Scan for the cell matching the given text and deliver its [X, Y] coordinate at center. 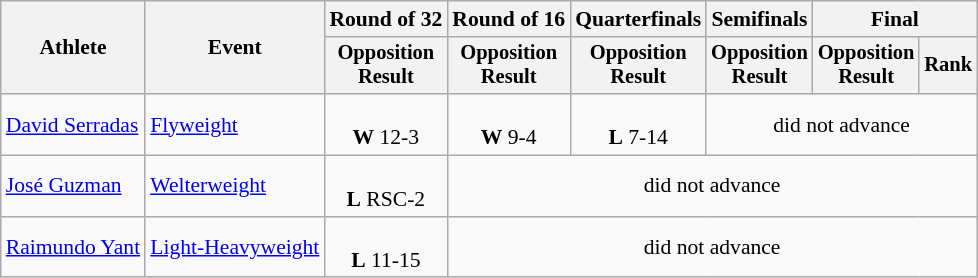
Athlete [73, 48]
L 7-14 [638, 124]
José Guzman [73, 186]
L 11-15 [386, 248]
Event [234, 48]
W 12-3 [386, 124]
Round of 32 [386, 19]
Welterweight [234, 186]
Quarterfinals [638, 19]
Light-Heavyweight [234, 248]
Flyweight [234, 124]
W 9-4 [508, 124]
David Serradas [73, 124]
Semifinals [760, 19]
L RSC-2 [386, 186]
Final [895, 19]
Round of 16 [508, 19]
Raimundo Yant [73, 248]
Rank [948, 66]
